Return the (x, y) coordinate for the center point of the cell that contains the specified text.  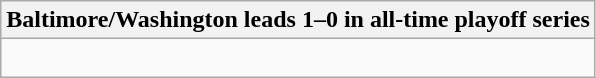
Baltimore/Washington leads 1–0 in all-time playoff series (298, 20)
